Find where the given text appears and provide that cell's center as (x, y) coordinate. 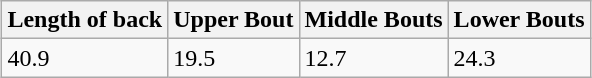
40.9 (85, 58)
Upper Bout (234, 20)
19.5 (234, 58)
Length of back (85, 20)
24.3 (519, 58)
Lower Bouts (519, 20)
12.7 (374, 58)
Middle Bouts (374, 20)
